From the cell containing the given text, extract its center point as [X, Y] coordinate. 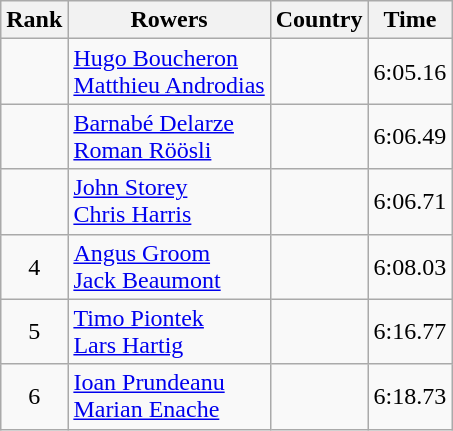
John StoreyChris Harris [169, 202]
Rowers [169, 20]
Timo PiontekLars Hartig [169, 332]
Hugo BoucheronMatthieu Androdias [169, 72]
6:06.71 [410, 202]
6:16.77 [410, 332]
Rank [34, 20]
Country [319, 20]
6:06.49 [410, 136]
Angus GroomJack Beaumont [169, 266]
Barnabé DelarzeRoman Röösli [169, 136]
Time [410, 20]
4 [34, 266]
6:08.03 [410, 266]
6 [34, 396]
6:05.16 [410, 72]
5 [34, 332]
6:18.73 [410, 396]
Ioan PrundeanuMarian Enache [169, 396]
